Scan for the cell matching the given text and deliver its (X, Y) coordinate at center. 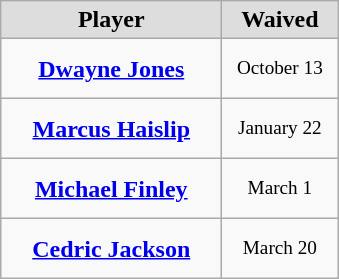
March 1 (280, 189)
March 20 (280, 249)
Michael Finley (112, 189)
Cedric Jackson (112, 249)
Player (112, 20)
Waived (280, 20)
October 13 (280, 69)
Marcus Haislip (112, 129)
Dwayne Jones (112, 69)
January 22 (280, 129)
